Find where the given text appears and provide that cell's center as (x, y) coordinate. 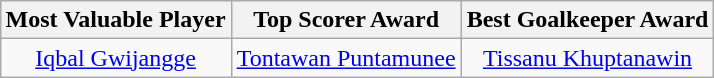
Iqbal Gwijangge (116, 58)
Tontawan Puntamunee (346, 58)
Tissanu Khuptanawin (588, 58)
Best Goalkeeper Award (588, 20)
Most Valuable Player (116, 20)
Top Scorer Award (346, 20)
